Scan for the cell matching the given text and deliver its (X, Y) coordinate at center. 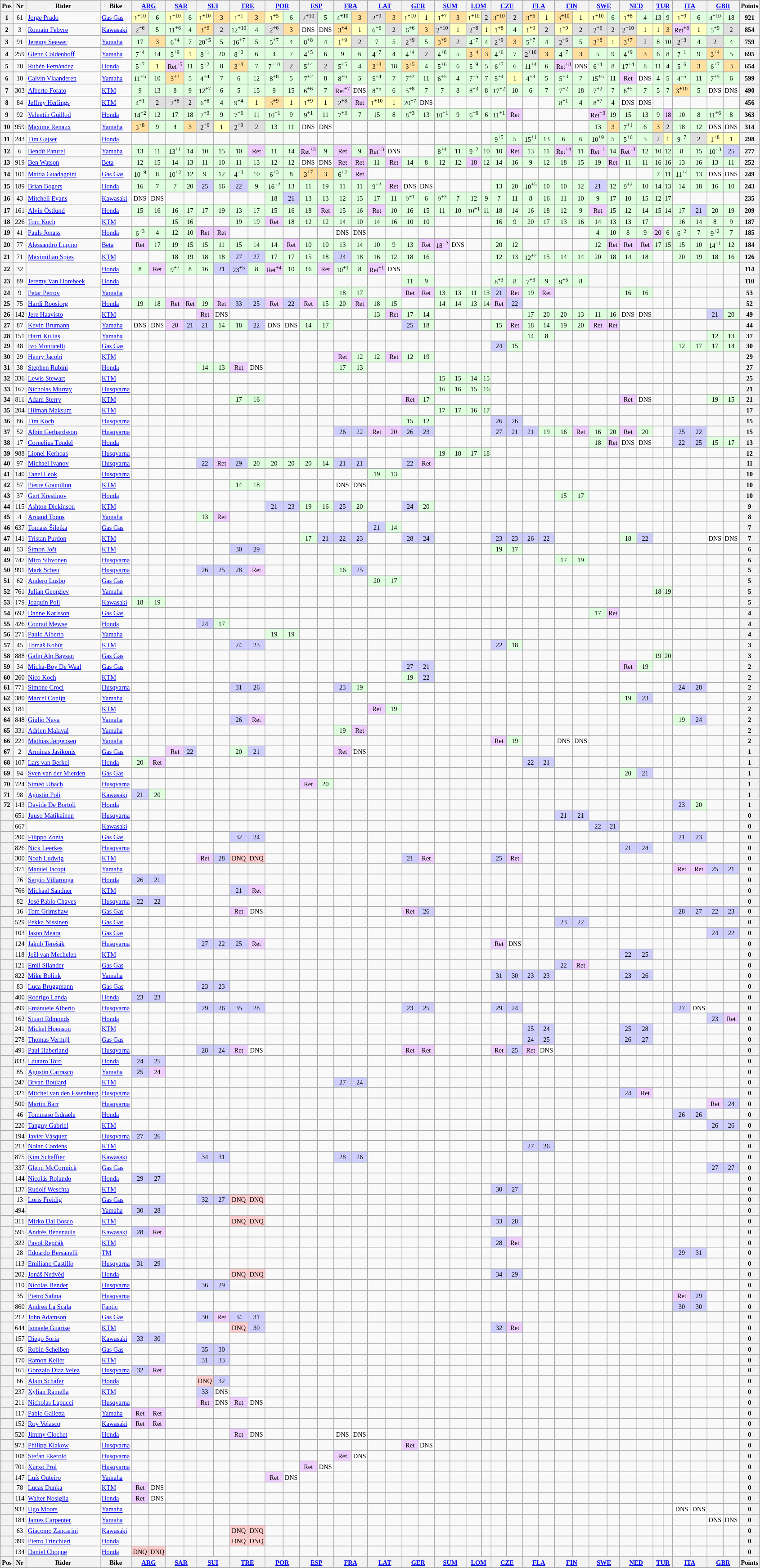
Michael Ivanov (63, 463)
James Carpenter (63, 1519)
Roy Velasco (63, 1424)
Stephen Rubini (63, 367)
Diego Soria (63, 1338)
113 (20, 1263)
298 (750, 139)
271 (20, 634)
Daniel Choque (63, 1551)
Alain Schafer (63, 1381)
875 (20, 1157)
47 (7, 538)
82 (20, 900)
371 (20, 869)
Edoardo Bersanelli (63, 1253)
Jason Meara (63, 933)
Jakub Terešák (63, 943)
1+1 (238, 17)
Loris Freidig (63, 1200)
212 (20, 1317)
237 (20, 1392)
Filippo Zonta (63, 837)
115 (20, 506)
399 (20, 1541)
Calvin Vlaanderen (63, 77)
Conrad Mewse (63, 623)
121 (20, 965)
811 (20, 399)
Ugo Moors (63, 1509)
185 (750, 233)
14+2 (140, 114)
Walter Nosiglia (63, 1498)
9+4 (238, 102)
50 (7, 570)
Ret+7 (342, 90)
Glenn McCormick (63, 1167)
170 (20, 1359)
860 (20, 1306)
54 (7, 613)
Andrés Benenaula (63, 1232)
Agustín Poli (63, 794)
651 (20, 815)
692 (20, 613)
140 (20, 474)
Tristan Purdon (63, 538)
Nico Koch (63, 676)
5+8 (410, 90)
23+5 (238, 269)
520 (20, 1434)
4+9 (628, 53)
Jeremy Van Horebeek (63, 282)
7+6 (238, 114)
Davide De Bortoli (63, 805)
6+8 (205, 102)
321 (20, 1093)
Lewis Stewart (63, 378)
Romain Febvre (63, 29)
Jeremy Seewer (63, 41)
833 (20, 1061)
56 (7, 634)
Manuel Iacopi (63, 869)
Stefan Ekerold (63, 1456)
9+3 (442, 198)
72 (7, 805)
826 (20, 847)
4+1 (140, 102)
Joaquín Poli (63, 602)
64 (7, 719)
Harri Kullas (63, 335)
55 (7, 623)
Galip Alp Baysan (63, 655)
162 (20, 1018)
Jere Haavisto (63, 314)
Sergio Villaronga (63, 879)
Gonzalo Díaz Velez (63, 1370)
147 (20, 1477)
761 (20, 591)
Martin Barr (63, 1103)
Luís Outeiro (63, 1477)
Hardi Roosiorg (63, 303)
Ret+5 (175, 66)
Michel Hoenson (63, 1029)
11+5 (140, 77)
137 (20, 1189)
Hilman Maksum (63, 410)
3+6 (531, 17)
Luca Bruggmann (63, 986)
959 (20, 126)
Maximilian Spies (63, 257)
Glenn Coldenhoff (63, 53)
15+1 (531, 139)
124 (20, 943)
919 (20, 162)
Andero Lusbo (63, 581)
331 (20, 730)
Rudolf Weschta (63, 1189)
Julian Georgiev (63, 591)
500 (20, 1103)
Albin Gerhardsson (63, 431)
Philipp Klakow (63, 1445)
Tim Gajser (63, 139)
Alvin Östlund (63, 210)
134 (20, 1551)
Jorge Prado (63, 17)
Ashton Dickinson (63, 506)
599 (750, 77)
161 (20, 210)
Joël van Mechelen (63, 954)
17+4 (628, 66)
363 (750, 114)
759 (750, 41)
17+2 (499, 90)
Miro Sihvonen (63, 559)
141 (20, 538)
204 (20, 410)
724 (20, 784)
10+5 (531, 185)
456 (750, 102)
Sven van der Mierden (63, 773)
322 (20, 1242)
Lucas Dunka (63, 1487)
Javier Vásquez (63, 1135)
Pauls Jonass (63, 233)
595 (20, 1232)
Lautaro Toro (63, 1061)
Alberto Forato (63, 90)
Mitchell Evans (63, 198)
Pekka Nissinen (63, 922)
3+3 (175, 77)
Tomass Šileika (63, 527)
991 (20, 570)
221 (20, 741)
Arnaud Tonus (63, 517)
67 (7, 751)
TM (116, 1253)
Xurxo Prol (63, 1466)
249 (750, 174)
336 (20, 378)
8+6 (342, 77)
Jimmy Clochet (63, 1434)
84 (20, 102)
94 (20, 773)
822 (20, 975)
Ismaele Guarise (63, 1327)
5+3 (564, 77)
Xylian Ramella (63, 1392)
40 (7, 463)
337 (20, 1167)
85 (20, 1071)
51 (7, 581)
Henry Jacobi (63, 357)
Ramon Keller (63, 1359)
Benoît Paturel (63, 150)
157 (20, 1338)
Arminas Jasikonis (63, 751)
14+1 (715, 245)
Agustín Carrasco (63, 1071)
Juuso Matikainen (63, 815)
Tim Koch (63, 421)
Adam Sterry (63, 399)
771 (20, 687)
Micha-Boy De Waal (63, 666)
380 (20, 698)
92 (20, 114)
Robin Scheiben (63, 1349)
Tom Koch (63, 221)
209 (750, 210)
200 (20, 837)
Ben Watson (63, 162)
211 (20, 1402)
2+3 (682, 41)
988 (20, 452)
181 (20, 709)
Bryan Boulard (63, 1082)
Gert Krestinov (63, 495)
68 (7, 762)
Noah Ludwig (63, 858)
91 (20, 41)
235 (750, 198)
97 (20, 463)
103 (20, 933)
42 (7, 484)
667 (20, 826)
167 (20, 389)
59 (7, 666)
87 (20, 325)
86 (20, 421)
89 (20, 282)
4+3 (238, 174)
12+7 (205, 90)
117 (20, 1413)
695 (750, 53)
142 (20, 314)
Mike Bolink (63, 975)
Tom Grimshaw (63, 911)
Tomáš Kohút (63, 645)
Šimon Jošt (63, 549)
701 (20, 1466)
4+6 (499, 53)
Pavol Repčák (63, 1242)
20+5 (205, 41)
Mathias Jørgensen (63, 741)
311 (20, 1221)
11+1 (499, 114)
60 (7, 676)
Tanguy Gabriel (63, 1125)
8+4 (442, 150)
144 (20, 1178)
Adrien Malaval (63, 730)
Danne Karlsson (63, 613)
Mirko Dal Bosco (63, 1221)
Simeó Ubach (63, 784)
400 (20, 997)
Marcel Conijn (63, 698)
637 (20, 527)
Fantic (116, 1306)
Rodrigo Landa (63, 997)
644 (20, 1327)
921 (750, 17)
426 (20, 623)
18+2 (442, 245)
Pierre Goupillon (63, 484)
300 (20, 858)
303 (20, 90)
Pablo Galletta (63, 1413)
Nolan Cordens (63, 1146)
766 (20, 890)
189 (20, 185)
Alessandro Lupino (63, 245)
Jonáš Nedvěd (63, 1274)
179 (20, 602)
101 (20, 174)
747 (20, 559)
8+2 (238, 53)
Mark Scheu (63, 570)
152 (20, 1424)
491 (20, 1050)
77 (20, 245)
194 (20, 1135)
15+5 (598, 77)
213 (20, 1146)
888 (20, 655)
Stuart Edmonds (63, 1018)
108 (20, 1456)
Andrea La Scala (63, 1306)
973 (20, 1445)
83 (20, 986)
78 (20, 1487)
187 (750, 221)
107 (20, 762)
494 (20, 1210)
7+4 (140, 53)
Tanel Leok (63, 474)
126 (750, 257)
Pietro Salina (63, 1295)
118 (20, 954)
Paulo Alberto (63, 634)
Kevin Brumann (63, 325)
3+5 (410, 66)
7+10 (274, 66)
69 (7, 773)
39 (7, 452)
247 (20, 1082)
10+3 (715, 150)
Nicolás Rolando (63, 1178)
Rubén Fernández (63, 66)
259 (20, 53)
10+2 (175, 174)
151 (20, 335)
933 (20, 1509)
8+7 (598, 102)
Nicholas Lapucci (63, 1402)
Lionel Kerhoas (63, 452)
Maxime Renaux (63, 126)
John Adamson (63, 1317)
5+5 (342, 66)
Nicolas Bender (63, 1285)
143 (20, 805)
260 (20, 676)
Simone Croci (63, 687)
220 (20, 1125)
Paul Haberland (63, 1050)
1+7 (442, 17)
Brian Bogers (63, 185)
Nick Leerkes (63, 847)
Emanuele Alberio (63, 1008)
Jeffrey Herlings (63, 102)
Michael Sandner (63, 890)
Emiliano Castillo (63, 1263)
499 (20, 1008)
16+2 (274, 185)
8+5 (377, 90)
5+2 (205, 66)
12+2 (531, 257)
241 (20, 1029)
202 (20, 1274)
529 (20, 922)
314 (750, 126)
Mitchel van den Essenburg (63, 1093)
226 (20, 221)
98 (20, 794)
Valentin Guillod (63, 114)
Kim Schaffter (63, 1157)
277 (750, 150)
20+7 (410, 102)
José Pablo Chaves (63, 900)
Cornelius Tøndel (63, 442)
252 (750, 162)
848 (20, 719)
Ivo Monticelli (63, 346)
75 (20, 303)
Giulio Nava (63, 719)
278 (20, 1039)
Thomas Vermijl (63, 1039)
Lars van Berkel (63, 762)
854 (750, 29)
490 (750, 90)
654 (750, 66)
Tommaso Isdraele (63, 1114)
Nicholas Murray (63, 389)
Giacomo Zancarini (63, 1530)
1+5 (274, 17)
Emil Silander (63, 965)
13+1 (175, 150)
Petar Petrov (63, 292)
12+10 (238, 29)
16+7 (238, 41)
Mattia Guadagnini (63, 174)
76 (20, 879)
Pietro Trinchieri (63, 1541)
165 (20, 1370)
58 (7, 655)
